Return the (x, y) coordinate for the center point of the cell that contains the specified text.  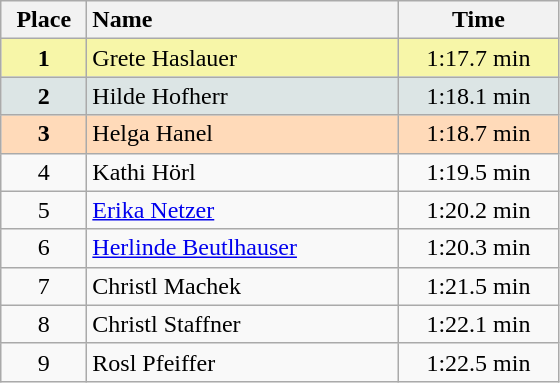
1:20.2 min (478, 210)
Christl Machek (242, 286)
2 (44, 96)
1:19.5 min (478, 172)
1 (44, 58)
Time (478, 20)
Place (44, 20)
1:17.7 min (478, 58)
Christl Staffner (242, 324)
1:22.5 min (478, 362)
8 (44, 324)
1:18.7 min (478, 134)
Hilde Hofherr (242, 96)
4 (44, 172)
Herlinde Beutlhauser (242, 248)
Rosl Pfeiffer (242, 362)
Name (242, 20)
Erika Netzer (242, 210)
Helga Hanel (242, 134)
5 (44, 210)
1:22.1 min (478, 324)
7 (44, 286)
Kathi Hörl (242, 172)
3 (44, 134)
1:18.1 min (478, 96)
9 (44, 362)
1:21.5 min (478, 286)
1:20.3 min (478, 248)
Grete Haslauer (242, 58)
6 (44, 248)
